Pinpoint the cell where the given text exists, returning its [X, Y] midpoint coordinate. 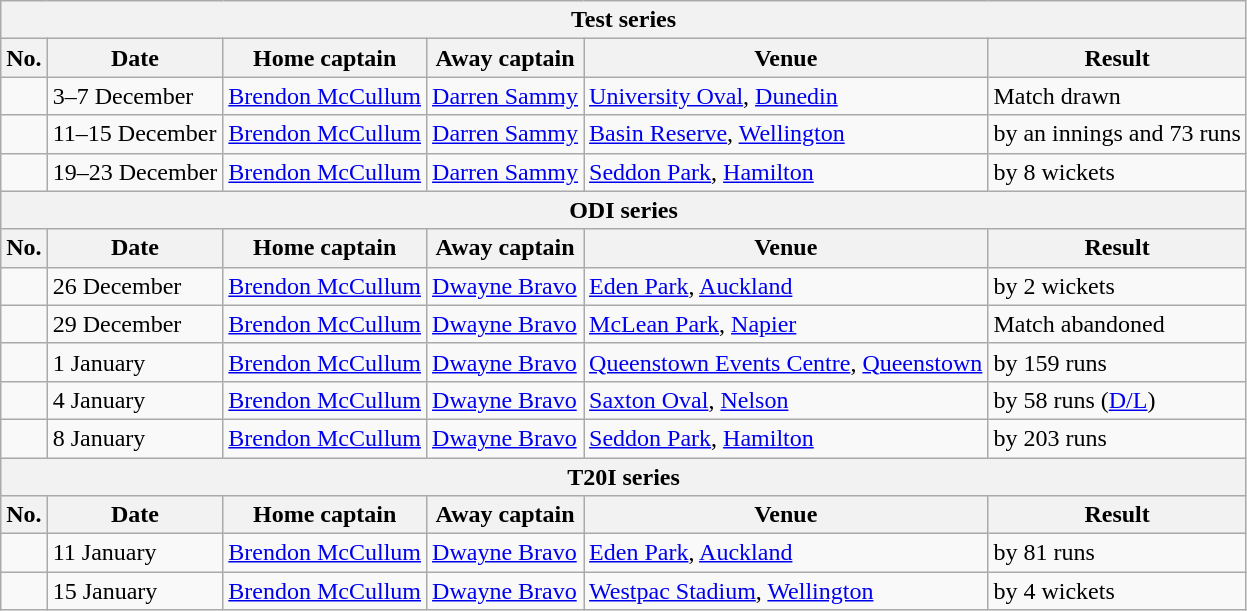
ODI series [624, 210]
11–15 December [135, 134]
by 58 runs (D/L) [1117, 400]
Basin Reserve, Wellington [786, 134]
26 December [135, 286]
by 159 runs [1117, 362]
15 January [135, 591]
McLean Park, Napier [786, 324]
Saxton Oval, Nelson [786, 400]
T20I series [624, 477]
by 203 runs [1117, 438]
Queenstown Events Centre, Queenstown [786, 362]
19–23 December [135, 172]
Match drawn [1117, 96]
by 4 wickets [1117, 591]
29 December [135, 324]
4 January [135, 400]
by an innings and 73 runs [1117, 134]
by 2 wickets [1117, 286]
Westpac Stadium, Wellington [786, 591]
8 January [135, 438]
University Oval, Dunedin [786, 96]
1 January [135, 362]
3–7 December [135, 96]
by 81 runs [1117, 553]
11 January [135, 553]
Test series [624, 20]
Match abandoned [1117, 324]
by 8 wickets [1117, 172]
